From the cell containing the given text, extract its center point as [X, Y] coordinate. 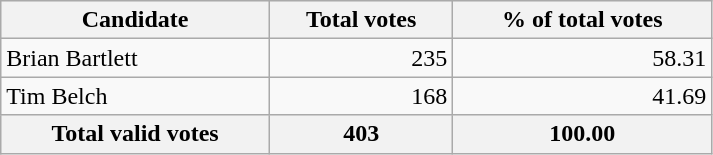
403 [360, 134]
235 [360, 58]
100.00 [582, 134]
Brian Bartlett [136, 58]
168 [360, 96]
58.31 [582, 58]
% of total votes [582, 20]
Tim Belch [136, 96]
Candidate [136, 20]
41.69 [582, 96]
Total valid votes [136, 134]
Total votes [360, 20]
